Output the [X, Y] coordinate of the center of the cell containing the given text.  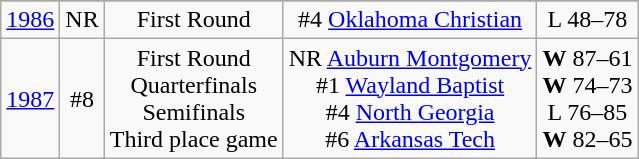
1987 [30, 98]
NR Auburn Montgomery#1 Wayland Baptist#4 North Georgia#6 Arkansas Tech [410, 98]
#8 [82, 98]
L 48–78 [588, 20]
W 87–61W 74–73L 76–85W 82–65 [588, 98]
#4 Oklahoma Christian [410, 20]
First Round [194, 20]
NR [82, 20]
1986 [30, 20]
First RoundQuarterfinalsSemifinalsThird place game [194, 98]
